Determine the (X, Y) coordinate at the center of the cell enclosing the given text.  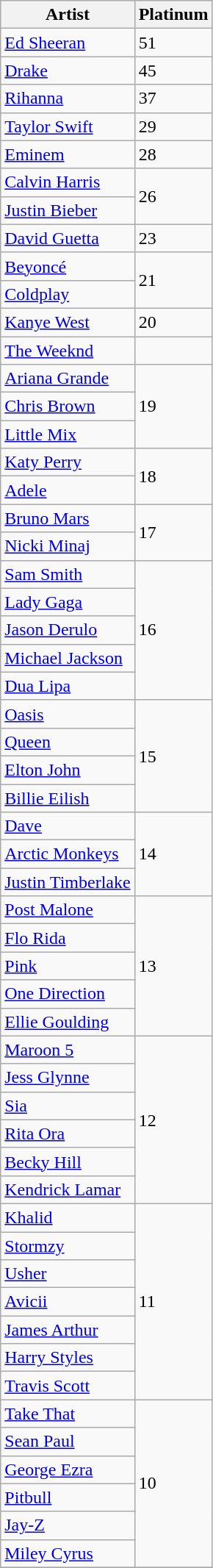
11 (173, 1301)
29 (173, 126)
15 (173, 756)
Jason Derulo (68, 630)
Michael Jackson (68, 658)
Miley Cyrus (68, 1553)
James Arthur (68, 1330)
Coldplay (68, 294)
Sam Smith (68, 574)
Ellie Goulding (68, 1022)
10 (173, 1483)
Ariana Grande (68, 379)
Post Malone (68, 910)
Arctic Monkeys (68, 854)
26 (173, 196)
George Ezra (68, 1469)
Bruno Mars (68, 518)
37 (173, 99)
Little Mix (68, 434)
45 (173, 71)
12 (173, 1120)
Pitbull (68, 1497)
Justin Timberlake (68, 882)
Sia (68, 1106)
Rita Ora (68, 1134)
Jess Glynne (68, 1078)
23 (173, 238)
The Weeknd (68, 351)
16 (173, 630)
21 (173, 280)
Dave (68, 826)
Chris Brown (68, 407)
17 (173, 532)
Stormzy (68, 1246)
13 (173, 966)
One Direction (68, 994)
Becky Hill (68, 1161)
51 (173, 43)
Flo Rida (68, 938)
Rihanna (68, 99)
Justin Bieber (68, 210)
Platinum (173, 15)
Ed Sheeran (68, 43)
14 (173, 854)
28 (173, 154)
Kendrick Lamar (68, 1189)
Usher (68, 1274)
Taylor Swift (68, 126)
18 (173, 476)
19 (173, 407)
Travis Scott (68, 1386)
Harry Styles (68, 1358)
Eminem (68, 154)
Artist (68, 15)
Queen (68, 742)
Beyoncé (68, 266)
20 (173, 322)
Jay-Z (68, 1525)
Billie Eilish (68, 798)
Adele (68, 490)
Nicki Minaj (68, 546)
Drake (68, 71)
Elton John (68, 770)
Oasis (68, 714)
Maroon 5 (68, 1050)
Sean Paul (68, 1442)
Khalid (68, 1217)
David Guetta (68, 238)
Calvin Harris (68, 182)
Lady Gaga (68, 602)
Avicii (68, 1302)
Dua Lipa (68, 686)
Take That (68, 1414)
Katy Perry (68, 462)
Kanye West (68, 322)
Pink (68, 966)
